Find where the given text appears and provide that cell's center as (x, y) coordinate. 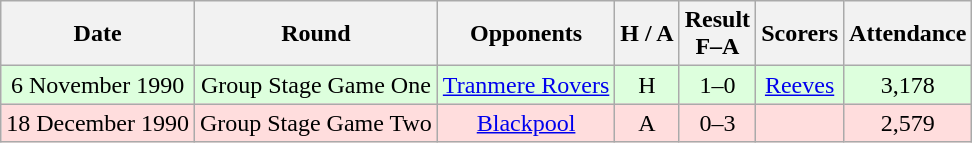
Round (316, 34)
Attendance (908, 34)
0–3 (717, 123)
18 December 1990 (98, 123)
ResultF–A (717, 34)
Tranmere Rovers (526, 85)
A (647, 123)
Scorers (800, 34)
H (647, 85)
2,579 (908, 123)
Blackpool (526, 123)
1–0 (717, 85)
6 November 1990 (98, 85)
H / A (647, 34)
Reeves (800, 85)
Opponents (526, 34)
Date (98, 34)
3,178 (908, 85)
Group Stage Game Two (316, 123)
Group Stage Game One (316, 85)
